Find where the given text appears and provide that cell's center as (X, Y) coordinate. 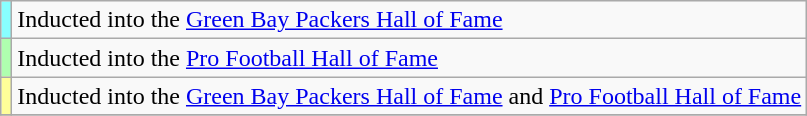
Inducted into the Green Bay Packers Hall of Fame and Pro Football Hall of Fame (410, 96)
Inducted into the Green Bay Packers Hall of Fame (410, 20)
Inducted into the Pro Football Hall of Fame (410, 58)
